Scan for the cell matching the given text and deliver its [X, Y] coordinate at center. 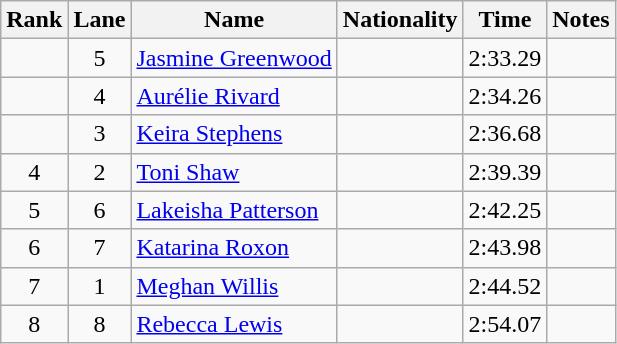
2:34.26 [505, 96]
Rebecca Lewis [234, 324]
2:44.52 [505, 286]
Nationality [400, 20]
Aurélie Rivard [234, 96]
Katarina Roxon [234, 248]
Meghan Willis [234, 286]
2:42.25 [505, 210]
Rank [34, 20]
3 [100, 134]
Toni Shaw [234, 172]
Time [505, 20]
2:36.68 [505, 134]
Lakeisha Patterson [234, 210]
2 [100, 172]
Name [234, 20]
Keira Stephens [234, 134]
1 [100, 286]
2:39.39 [505, 172]
Jasmine Greenwood [234, 58]
Lane [100, 20]
2:33.29 [505, 58]
Notes [581, 20]
2:54.07 [505, 324]
2:43.98 [505, 248]
